Find where the given text appears and provide that cell's center as (X, Y) coordinate. 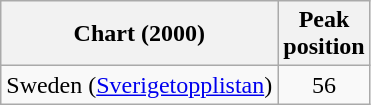
Peakposition (324, 34)
Chart (2000) (140, 34)
Sweden (Sverigetopplistan) (140, 85)
56 (324, 85)
